Search for the cell housing the specified text and yield its (X, Y) center coordinate. 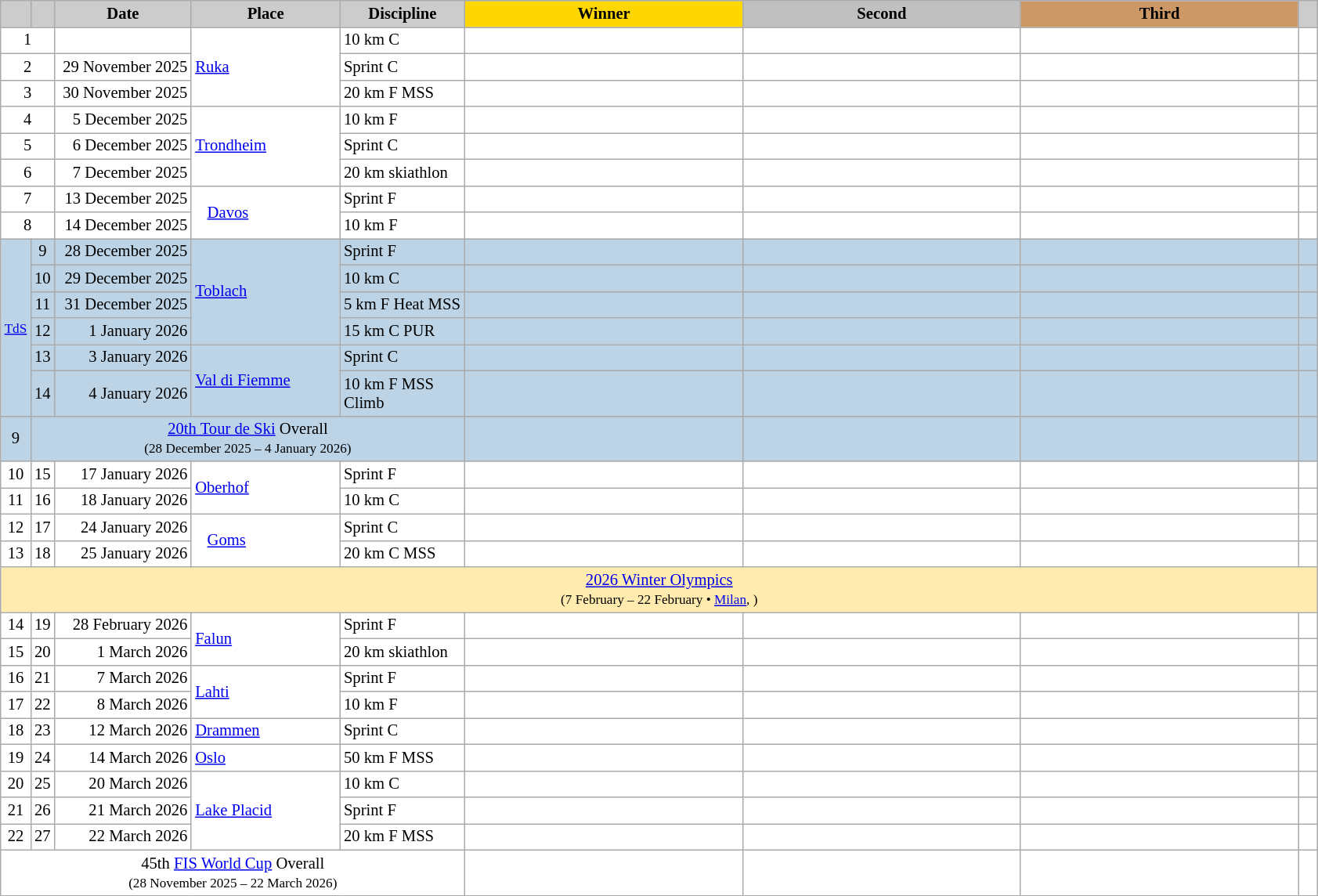
23 (42, 731)
24 January 2026 (124, 527)
Davos (265, 212)
10 km F MSS Climb (403, 393)
8 March 2026 (124, 704)
14 March 2026 (124, 757)
31 December 2025 (124, 305)
14 December 2025 (124, 225)
3 (28, 93)
Falun (265, 638)
TdS (16, 327)
18 January 2026 (124, 500)
28 February 2026 (124, 625)
Third (1159, 13)
Lahti (265, 692)
6 December 2025 (124, 146)
1 January 2026 (124, 331)
20th Tour de Ski Overall(28 December 2025 – 4 January 2026) (247, 439)
7 (28, 199)
5 km F Heat MSS (403, 305)
Second (882, 13)
Val di Fiemme (265, 380)
30 November 2025 (124, 93)
Lake Placid (265, 810)
Goms (265, 540)
27 (42, 836)
24 (42, 757)
25 January 2026 (124, 554)
26 (42, 811)
50 km F MSS (403, 757)
Winner (605, 13)
5 (28, 146)
3 January 2026 (124, 357)
Oslo (265, 757)
8 (28, 225)
2 (28, 67)
4 (28, 120)
Drammen (265, 731)
20 March 2026 (124, 784)
4 January 2026 (124, 393)
2026 Winter Olympics(7 February – 22 February • Milan, ) (659, 590)
29 December 2025 (124, 278)
13 December 2025 (124, 199)
7 December 2025 (124, 172)
21 March 2026 (124, 811)
22 March 2026 (124, 836)
Toblach (265, 291)
12 March 2026 (124, 731)
Oberhof (265, 487)
Place (265, 13)
Trondheim (265, 146)
1 March 2026 (124, 652)
Ruka (265, 66)
5 December 2025 (124, 120)
Discipline (403, 13)
17 January 2026 (124, 474)
6 (28, 172)
29 November 2025 (124, 67)
20 km C MSS (403, 554)
1 (28, 40)
25 (42, 784)
Date (124, 13)
28 December 2025 (124, 251)
45th FIS World Cup Overall(28 November 2025 – 22 March 2026) (233, 873)
15 km C PUR (403, 331)
7 March 2026 (124, 678)
